From the cell containing the given text, extract its center point as [X, Y] coordinate. 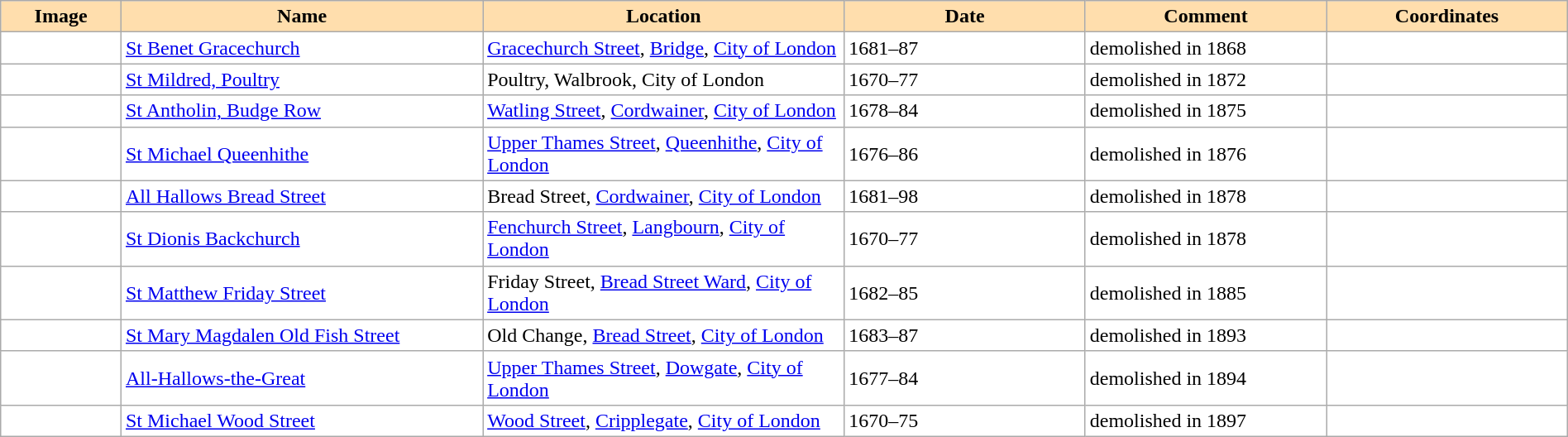
1670–75 [964, 420]
1677–84 [964, 377]
demolished in 1868 [1206, 48]
All-Hallows-the-Great [301, 377]
St Michael Wood Street [301, 420]
Coordinates [1447, 17]
Poultry, Walbrook, City of London [663, 79]
demolished in 1875 [1206, 111]
St Matthew Friday Street [301, 293]
1682–85 [964, 293]
Location [663, 17]
Fenchurch Street, Langbourn, City of London [663, 238]
demolished in 1885 [1206, 293]
demolished in 1897 [1206, 420]
demolished in 1894 [1206, 377]
Comment [1206, 17]
1683–87 [964, 335]
1681–98 [964, 196]
1681–87 [964, 48]
Image [61, 17]
Watling Street, Cordwainer, City of London [663, 111]
Name [301, 17]
demolished in 1872 [1206, 79]
St Antholin, Budge Row [301, 111]
1678–84 [964, 111]
Bread Street, Cordwainer, City of London [663, 196]
Wood Street, Cripplegate, City of London [663, 420]
St Benet Gracechurch [301, 48]
demolished in 1893 [1206, 335]
St Dionis Backchurch [301, 238]
Gracechurch Street, Bridge, City of London [663, 48]
Date [964, 17]
St Michael Queenhithe [301, 154]
1676–86 [964, 154]
Upper Thames Street, Dowgate, City of London [663, 377]
Friday Street, Bread Street Ward, City of London [663, 293]
demolished in 1876 [1206, 154]
Old Change, Bread Street, City of London [663, 335]
St Mildred, Poultry [301, 79]
St Mary Magdalen Old Fish Street [301, 335]
All Hallows Bread Street [301, 196]
Upper Thames Street, Queenhithe, City of London [663, 154]
